From the cell containing the given text, extract its center point as (X, Y) coordinate. 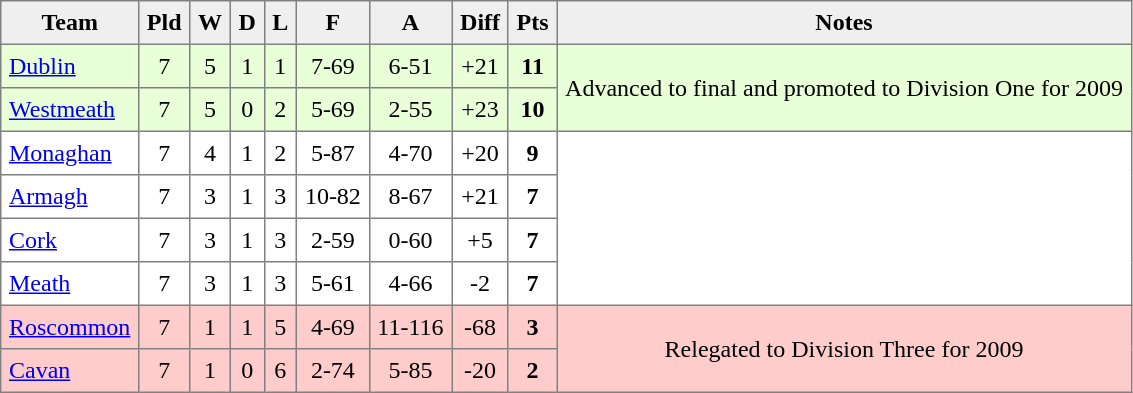
Diff (480, 23)
Advanced to final and promoted to Division One for 2009 (844, 88)
Roscommon (70, 327)
5-69 (333, 110)
Notes (844, 23)
W (210, 23)
+5 (480, 240)
L (280, 23)
Relegated to Division Three for 2009 (844, 348)
Pld (164, 23)
Cork (70, 240)
+20 (480, 153)
Pts (532, 23)
9 (532, 153)
5-87 (333, 153)
8-67 (410, 197)
5-61 (333, 284)
-20 (480, 371)
A (410, 23)
Monaghan (70, 153)
Meath (70, 284)
5-85 (410, 371)
-68 (480, 327)
4 (210, 153)
11 (532, 66)
Team (70, 23)
+23 (480, 110)
0-60 (410, 240)
4-69 (333, 327)
Dublin (70, 66)
4-70 (410, 153)
10-82 (333, 197)
2-55 (410, 110)
Armagh (70, 197)
10 (532, 110)
7-69 (333, 66)
4-66 (410, 284)
2-59 (333, 240)
Westmeath (70, 110)
F (333, 23)
Cavan (70, 371)
D (247, 23)
6-51 (410, 66)
6 (280, 371)
-2 (480, 284)
2-74 (333, 371)
11-116 (410, 327)
